Output the [x, y] coordinate of the center of the cell containing the given text.  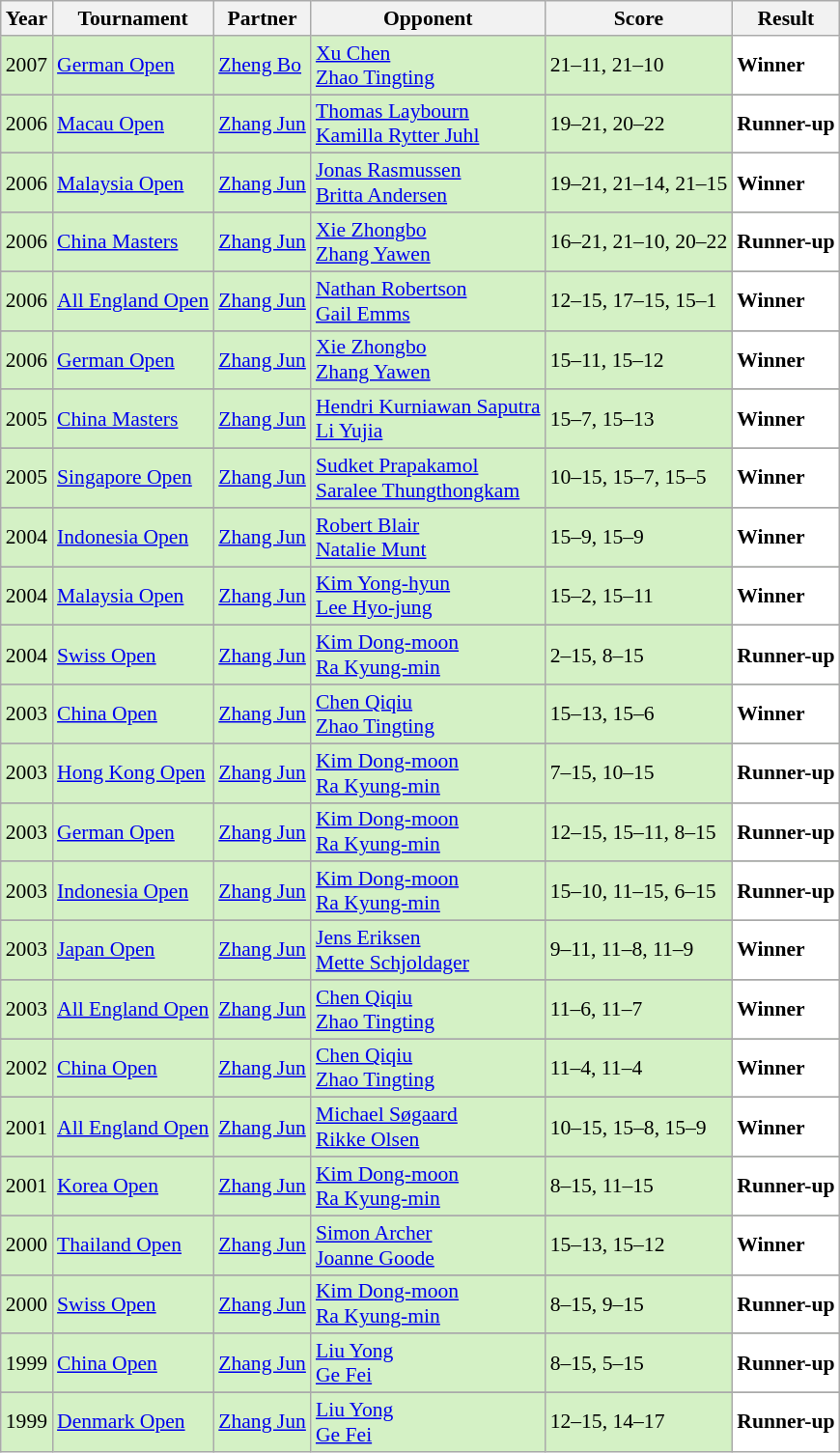
19–21, 21–14, 21–15 [639, 183]
12–15, 14–17 [639, 1423]
8–15, 5–15 [639, 1363]
15–13, 15–6 [639, 714]
Thailand Open [133, 1245]
Jens Eriksen Mette Schjoldager [429, 950]
Nathan Robertson Gail Emms [429, 301]
2002 [27, 1068]
Zheng Bo [263, 66]
Opponent [429, 18]
Simon Archer Joanne Goode [429, 1245]
9–11, 11–8, 11–9 [639, 950]
15–11, 15–12 [639, 359]
8–15, 11–15 [639, 1186]
16–21, 21–10, 20–22 [639, 241]
Partner [263, 18]
15–10, 11–15, 6–15 [639, 892]
12–15, 17–15, 15–1 [639, 301]
10–15, 15–8, 15–9 [639, 1128]
Year [27, 18]
Hendri Kurniawan Saputra Li Yujia [429, 419]
2–15, 8–15 [639, 655]
11–6, 11–7 [639, 1010]
Result [786, 18]
Sudket Prapakamol Saralee Thungthongkam [429, 479]
15–2, 15–11 [639, 597]
Xu Chen Zhao Tingting [429, 66]
Tournament [133, 18]
2007 [27, 66]
15–9, 15–9 [639, 537]
7–15, 10–15 [639, 772]
Jonas Rasmussen Britta Andersen [429, 183]
Macau Open [133, 124]
Michael Søgaard Rikke Olsen [429, 1128]
Score [639, 18]
15–13, 15–12 [639, 1245]
10–15, 15–7, 15–5 [639, 479]
Japan Open [133, 950]
19–21, 20–22 [639, 124]
Korea Open [133, 1186]
Thomas Laybourn Kamilla Rytter Juhl [429, 124]
8–15, 9–15 [639, 1303]
11–4, 11–4 [639, 1068]
12–15, 15–11, 8–15 [639, 832]
Kim Yong-hyun Lee Hyo-jung [429, 597]
Hong Kong Open [133, 772]
Denmark Open [133, 1423]
15–7, 15–13 [639, 419]
Robert Blair Natalie Munt [429, 537]
Singapore Open [133, 479]
21–11, 21–10 [639, 66]
